Determine the [x, y] coordinate at the center of the cell enclosing the given text.  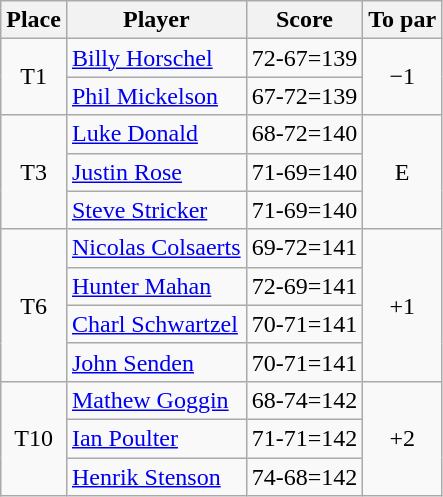
Score [304, 20]
69-72=141 [304, 248]
Phil Mickelson [156, 96]
E [402, 172]
72-67=139 [304, 58]
Justin Rose [156, 172]
John Senden [156, 362]
+2 [402, 438]
T10 [34, 438]
74-68=142 [304, 477]
+1 [402, 305]
Charl Schwartzel [156, 324]
To par [402, 20]
T3 [34, 172]
Mathew Goggin [156, 400]
Ian Poulter [156, 438]
68-74=142 [304, 400]
Steve Stricker [156, 210]
67-72=139 [304, 96]
Player [156, 20]
−1 [402, 77]
Luke Donald [156, 134]
Hunter Mahan [156, 286]
Nicolas Colsaerts [156, 248]
Billy Horschel [156, 58]
T6 [34, 305]
72-69=141 [304, 286]
68-72=140 [304, 134]
Henrik Stenson [156, 477]
Place [34, 20]
71-71=142 [304, 438]
T1 [34, 77]
